Scan for the cell matching the given text and deliver its (X, Y) coordinate at center. 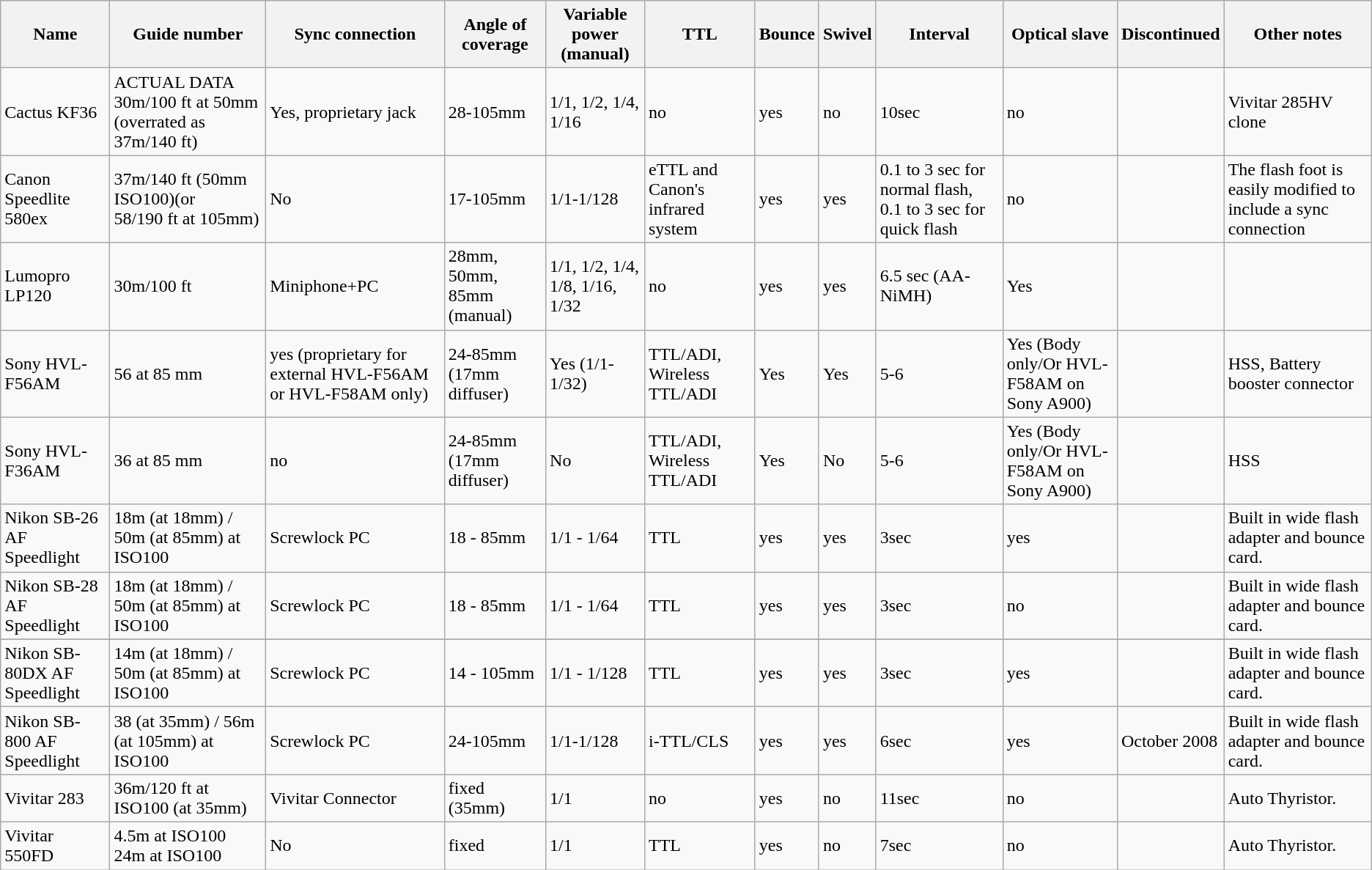
Nikon SB-800 AF Speedlight (56, 740)
Yes (1/1-1/32) (595, 374)
ACTUAL DATA 30m/100 ft at 50mm (overrated as 37m/140 ft) (188, 111)
Nikon SB-80DX AF Speedlight (56, 673)
0.1 to 3 sec for normal flash, 0.1 to 3 sec for quick flash (940, 199)
October 2008 (1170, 740)
Sony HVL-F36AM (56, 460)
Canon Speedlite 580ex (56, 199)
yes (proprietary for external HVL-F56AM or HVL-F58AM only) (355, 374)
Miniphone+PC (355, 286)
10sec (940, 111)
Vivitar 285HV clone (1297, 111)
Vivitar Connector (355, 797)
36 at 85 mm (188, 460)
56 at 85 mm (188, 374)
28mm, 50mm, 85mm (manual) (495, 286)
38 (at 35mm) / 56m (at 105mm) at ISO100 (188, 740)
Optical slave (1060, 34)
fixed (35mm) (495, 797)
The flash foot is easily modified to include a sync connection (1297, 199)
6.5 sec (AA-NiMH) (940, 286)
36m/120 ft at ISO100 (at 35mm) (188, 797)
1/1, 1/2, 1/4, 1/16 (595, 111)
4.5m at ISO10024m at ISO100 (188, 846)
HSS, Battery booster connector (1297, 374)
Lumopro LP120 (56, 286)
Nikon SB-26 AF Speedlight (56, 538)
14m (at 18mm) / 50m (at 85mm) at ISO100 (188, 673)
Variable power (manual) (595, 34)
24-105mm (495, 740)
Nikon SB-28 AF Speedlight (56, 605)
Name (56, 34)
6sec (940, 740)
Interval (940, 34)
i-TTL/CLS (699, 740)
30m/100 ft (188, 286)
37m/140 ft (50mm ISO100)(or 58/190 ft at 105mm) (188, 199)
Yes, proprietary jack (355, 111)
Other notes (1297, 34)
Guide number (188, 34)
28-105mm (495, 111)
17-105mm (495, 199)
11sec (940, 797)
Vivitar 550FD (56, 846)
Angle of coverage (495, 34)
Vivitar 283 (56, 797)
1/1, 1/2, 1/4, 1/8, 1/16, 1/32 (595, 286)
Swivel (847, 34)
Discontinued (1170, 34)
Bounce (787, 34)
14 - 105mm (495, 673)
Sony HVL-F56AM (56, 374)
HSS (1297, 460)
fixed (495, 846)
Sync connection (355, 34)
1/1 - 1/128 (595, 673)
7sec (940, 846)
eTTL and Canon's infrared system (699, 199)
Cactus KF36 (56, 111)
